Identify which cell holds the provided text, then report its [x, y] central coordinate. 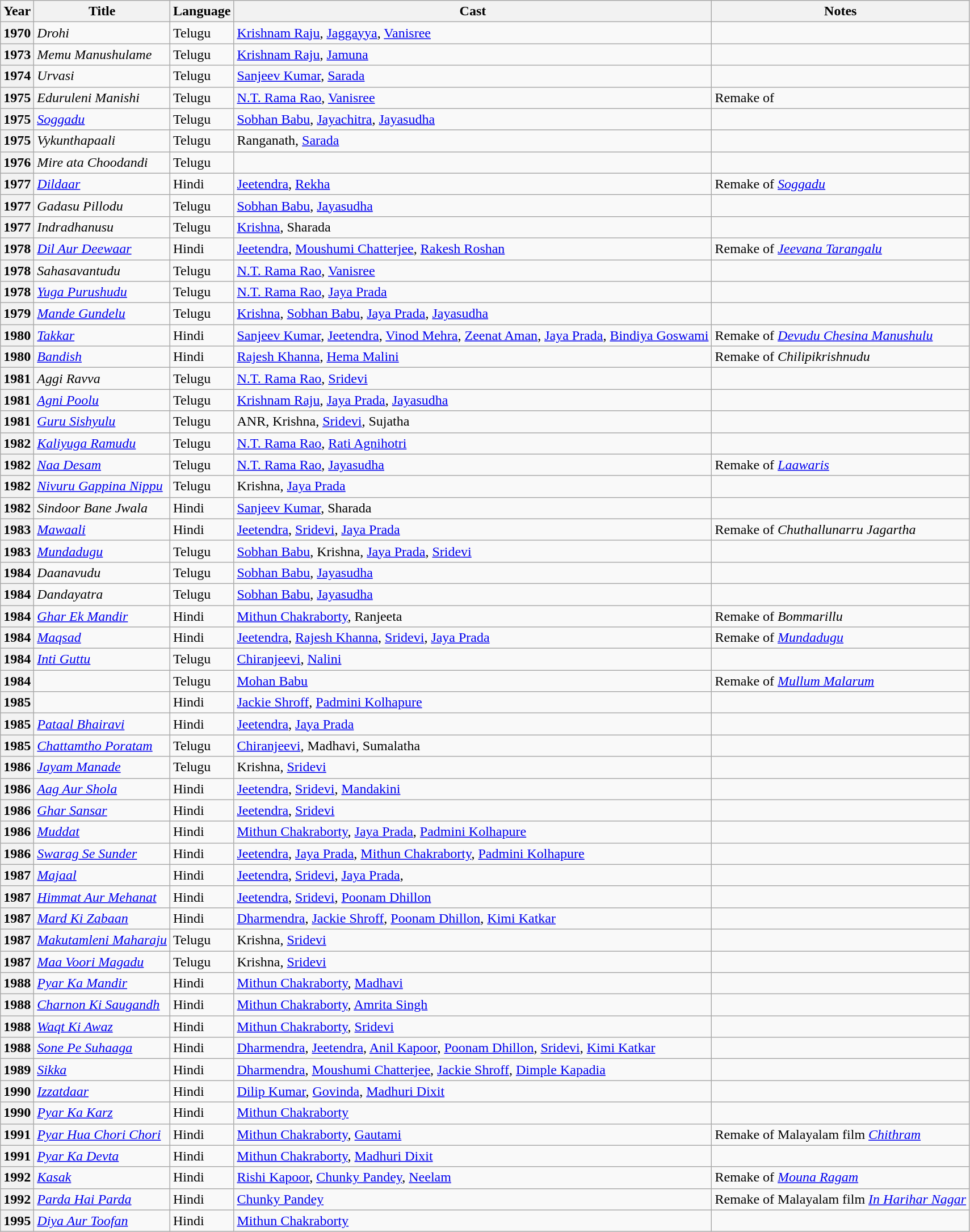
Chunky Pandey [473, 1199]
Sanjeev Kumar, Sharada [473, 508]
Charnon Ki Saugandh [102, 1005]
Soggadu [102, 119]
Maqsad [102, 638]
Mard Ki Zabaan [102, 918]
Language [202, 11]
Eduruleni Manishi [102, 98]
Rishi Kapoor, Chunky Pandey, Neelam [473, 1178]
Sanjeev Kumar, Jeetendra, Vinod Mehra, Zeenat Aman, Jaya Prada, Bindiya Goswami [473, 335]
Rajesh Khanna, Hema Malini [473, 357]
Remake of Jeevana Tarangalu [841, 249]
Aag Aur Shola [102, 789]
Himmat Aur Mehanat [102, 897]
Mithun Chakraborty, Jaya Prada, Padmini Kolhapure [473, 832]
Bandish [102, 357]
Dilip Kumar, Govinda, Madhuri Dixit [473, 1091]
Jeetendra, Rajesh Khanna, Sridevi, Jaya Prada [473, 638]
Vykunthapaali [102, 141]
Remake of Chilipikrishnudu [841, 357]
Dharmendra, Jackie Shroff, Poonam Dhillon, Kimi Katkar [473, 918]
Dil Aur Deewaar [102, 249]
Sanjeev Kumar, Sarada [473, 76]
Makutamleni Maharaju [102, 940]
Sone Pe Suhaaga [102, 1048]
Parda Hai Parda [102, 1199]
Jeetendra, Sridevi [473, 810]
Jeetendra, Jaya Prada, Mithun Chakraborty, Padmini Kolhapure [473, 853]
Remake of Bommarillu [841, 616]
Kaliyuga Ramudu [102, 443]
Pataal Bhairavi [102, 724]
Sikka [102, 1070]
Jackie Shroff, Padmini Kolhapure [473, 703]
Mande Gundelu [102, 314]
Sindoor Bane Jwala [102, 508]
Mithun Chakraborty, Amrita Singh [473, 1005]
Cast [473, 11]
Jeetendra, Sridevi, Poonam Dhillon [473, 897]
Jeetendra, Sridevi, Mandakini [473, 789]
Krishna, Jaya Prada [473, 486]
Mithun Chakraborty, Gautami [473, 1134]
Dildaar [102, 184]
Dharmendra, Jeetendra, Anil Kapoor, Poonam Dhillon, Sridevi, Kimi Katkar [473, 1048]
Mithun Chakraborty, Sridevi [473, 1027]
Year [17, 11]
Inti Guttu [102, 659]
Remake of Mundadugu [841, 638]
Remake of Mullum Malarum [841, 681]
Remake of Laawaris [841, 465]
Muddat [102, 832]
Sobhan Babu, Krishna, Jaya Prada, Sridevi [473, 551]
Remake of Devudu Chesina Manushulu [841, 335]
Notes [841, 11]
Remake of [841, 98]
Daanavudu [102, 573]
Sahasavantudu [102, 271]
Remake of Mouna Ragam [841, 1178]
Aggi Ravva [102, 379]
Agni Poolu [102, 400]
Remake of Chuthallunarru Jagartha [841, 529]
N.T. Rama Rao, Jaya Prada [473, 292]
Jeetendra, Sridevi, Jaya Prada [473, 529]
Drohi [102, 33]
Dandayatra [102, 594]
Gadasu Pillodu [102, 205]
Izzatdaar [102, 1091]
1979 [17, 314]
Ranganath, Sarada [473, 141]
Ghar Sansar [102, 810]
Urvasi [102, 76]
Nivuru Gappina Nippu [102, 486]
Dharmendra, Moushumi Chatterjee, Jackie Shroff, Dimple Kapadia [473, 1070]
Jeetendra, Sridevi, Jaya Prada, [473, 875]
Indradhanusu [102, 227]
Swarag Se Sunder [102, 853]
Title [102, 11]
Majaal [102, 875]
Mithun Chakraborty, Madhavi [473, 983]
Waqt Ki Awaz [102, 1027]
Pyar Ka Devta [102, 1156]
1995 [17, 1221]
Mohan Babu [473, 681]
Pyar Ka Mandir [102, 983]
Krishnam Raju, Jaggayya, Vanisree [473, 33]
Diya Aur Toofan [102, 1221]
Maa Voori Magadu [102, 962]
Sobhan Babu, Jayachitra, Jayasudha [473, 119]
Mithun Chakraborty, Ranjeeta [473, 616]
N.T. Rama Rao, Sridevi [473, 379]
Krishnam Raju, Jamuna [473, 54]
Krishna, Sharada [473, 227]
Jeetendra, Rekha [473, 184]
Pyar Ka Karz [102, 1113]
Chiranjeevi, Madhavi, Sumalatha [473, 746]
Memu Manushulame [102, 54]
Remake of Malayalam film Chithram [841, 1134]
1973 [17, 54]
Pyar Hua Chori Chori [102, 1134]
Krishnam Raju, Jaya Prada, Jayasudha [473, 400]
N.T. Rama Rao, Rati Agnihotri [473, 443]
1989 [17, 1070]
Takkar [102, 335]
Jeetendra, Moushumi Chatterjee, Rakesh Roshan [473, 249]
Remake of Malayalam film In Harihar Nagar [841, 1199]
1976 [17, 162]
Guru Sishyulu [102, 422]
Naa Desam [102, 465]
Kasak [102, 1178]
1970 [17, 33]
Mundadugu [102, 551]
Mithun Chakraborty, Madhuri Dixit [473, 1156]
Krishna, Sobhan Babu, Jaya Prada, Jayasudha [473, 314]
Chattamtho Poratam [102, 746]
1974 [17, 76]
Mawaali [102, 529]
Mire ata Choodandi [102, 162]
Ghar Ek Mandir [102, 616]
Jeetendra, Jaya Prada [473, 724]
Remake of Soggadu [841, 184]
N.T. Rama Rao, Jayasudha [473, 465]
Jayam Manade [102, 767]
ANR, Krishna, Sridevi, Sujatha [473, 422]
Yuga Purushudu [102, 292]
Chiranjeevi, Nalini [473, 659]
